Detect which cell encompasses the target text, then output its [X, Y] center coordinate. 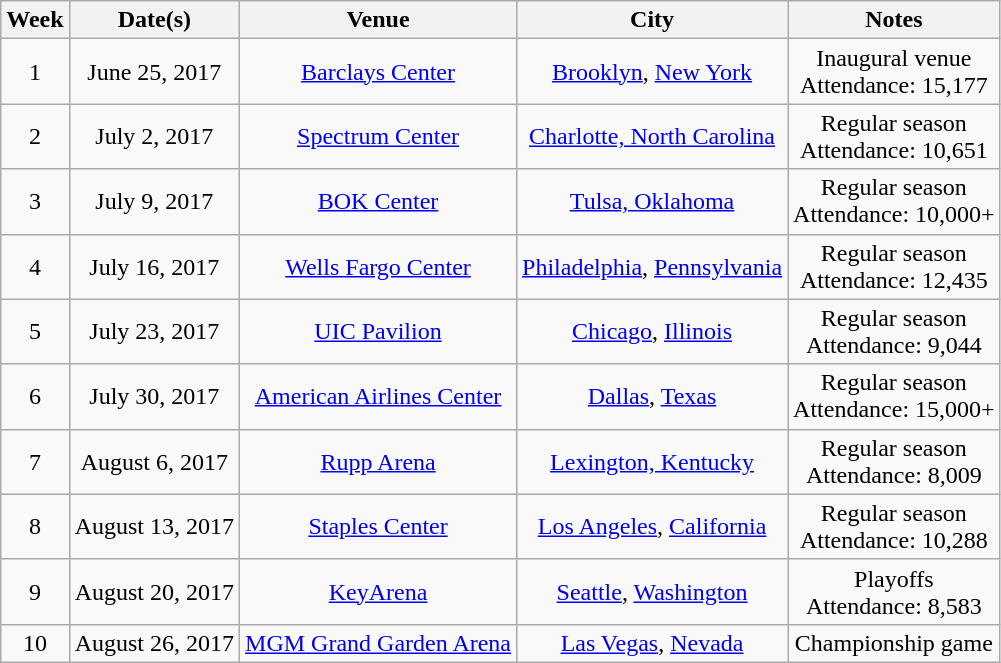
June 25, 2017 [154, 72]
4 [35, 266]
Wells Fargo Center [378, 266]
Inaugural venueAttendance: 15,177 [894, 72]
Las Vegas, Nevada [652, 643]
UIC Pavilion [378, 332]
Championship game [894, 643]
Los Angeles, California [652, 526]
MGM Grand Garden Arena [378, 643]
Regular seasonAttendance: 12,435 [894, 266]
City [652, 20]
July 2, 2017 [154, 136]
July 23, 2017 [154, 332]
August 26, 2017 [154, 643]
Seattle, Washington [652, 592]
August 6, 2017 [154, 462]
Rupp Arena [378, 462]
Regular seasonAttendance: 8,009 [894, 462]
Staples Center [378, 526]
Philadelphia, Pennsylvania [652, 266]
6 [35, 396]
9 [35, 592]
10 [35, 643]
8 [35, 526]
5 [35, 332]
Barclays Center [378, 72]
American Airlines Center [378, 396]
August 13, 2017 [154, 526]
Regular seasonAttendance: 15,000+ [894, 396]
Notes [894, 20]
3 [35, 202]
1 [35, 72]
Charlotte, North Carolina [652, 136]
Tulsa, Oklahoma [652, 202]
July 9, 2017 [154, 202]
Week [35, 20]
BOK Center [378, 202]
July 30, 2017 [154, 396]
Spectrum Center [378, 136]
PlayoffsAttendance: 8,583 [894, 592]
Venue [378, 20]
Regular seasonAttendance: 10,288 [894, 526]
August 20, 2017 [154, 592]
Regular seasonAttendance: 10,651 [894, 136]
Dallas, Texas [652, 396]
Brooklyn, New York [652, 72]
Regular seasonAttendance: 10,000+ [894, 202]
KeyArena [378, 592]
Date(s) [154, 20]
2 [35, 136]
Lexington, Kentucky [652, 462]
July 16, 2017 [154, 266]
Chicago, Illinois [652, 332]
7 [35, 462]
Regular seasonAttendance: 9,044 [894, 332]
